Locate the cell with the specified text and output its (X, Y) center coordinate. 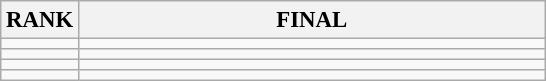
FINAL (312, 20)
RANK (40, 20)
